Output the (X, Y) coordinate of the center of the cell containing the given text.  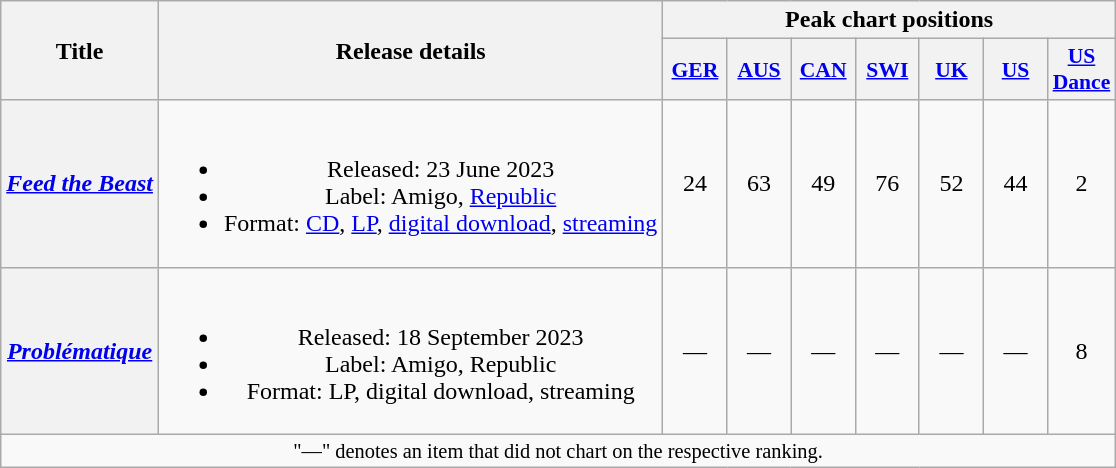
UK (951, 70)
76 (887, 184)
24 (695, 184)
44 (1015, 184)
2 (1082, 184)
63 (759, 184)
Feed the Beast (80, 184)
AUS (759, 70)
Peak chart positions (889, 20)
Released: 23 June 2023Label: Amigo, RepublicFormat: CD, LP, digital download, streaming (410, 184)
Released: 18 September 2023Label: Amigo, RepublicFormat: LP, digital download, streaming (410, 350)
8 (1082, 350)
SWI (887, 70)
CAN (823, 70)
US (1015, 70)
GER (695, 70)
Title (80, 50)
52 (951, 184)
49 (823, 184)
"—" denotes an item that did not chart on the respective ranking. (558, 451)
Problématique (80, 350)
USDance (1082, 70)
Release details (410, 50)
